Locate the cell with the specified text and output its (X, Y) center coordinate. 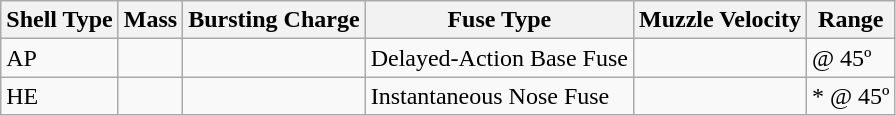
Mass (150, 20)
* @ 45º (850, 96)
AP (60, 58)
Range (850, 20)
HE (60, 96)
Instantaneous Nose Fuse (499, 96)
Delayed-Action Base Fuse (499, 58)
Fuse Type (499, 20)
Shell Type (60, 20)
Muzzle Velocity (720, 20)
Bursting Charge (274, 20)
@ 45º (850, 58)
